From the cell containing the given text, extract its center point as (X, Y) coordinate. 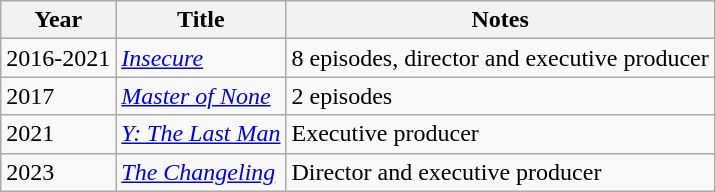
Master of None (201, 96)
2023 (58, 172)
Director and executive producer (500, 172)
8 episodes, director and executive producer (500, 58)
2021 (58, 134)
Notes (500, 20)
Executive producer (500, 134)
2017 (58, 96)
Insecure (201, 58)
Y: The Last Man (201, 134)
2016-2021 (58, 58)
The Changeling (201, 172)
Year (58, 20)
2 episodes (500, 96)
Title (201, 20)
